Provide the [X, Y] coordinate of the cell's center where the given text is located.  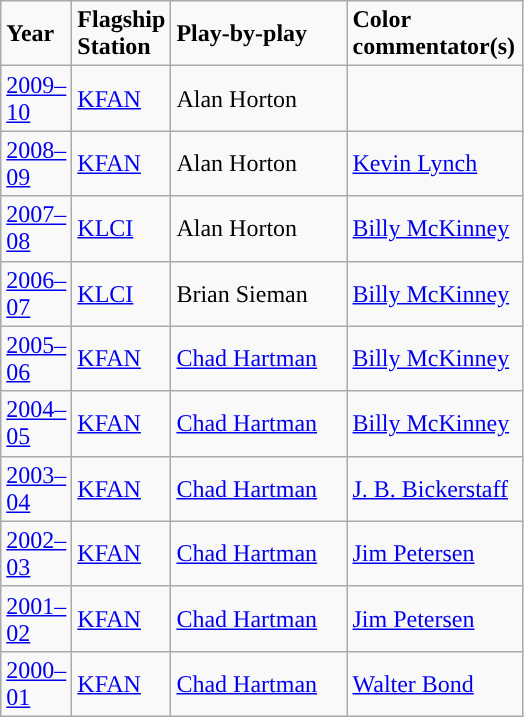
2008–09 [36, 164]
Flagship Station [122, 34]
2009–10 [36, 98]
Color commentator(s) [435, 34]
2000–01 [36, 684]
Kevin Lynch [435, 164]
2005–06 [36, 358]
2004–05 [36, 424]
J. B. Bickerstaff [435, 488]
Year [36, 34]
Play-by-play [259, 34]
2002–03 [36, 554]
2007–08 [36, 228]
2003–04 [36, 488]
2001–02 [36, 618]
Walter Bond [435, 684]
2006–07 [36, 294]
Brian Sieman [259, 294]
